Provide the [x, y] coordinate of the cell's center where the given text is located.  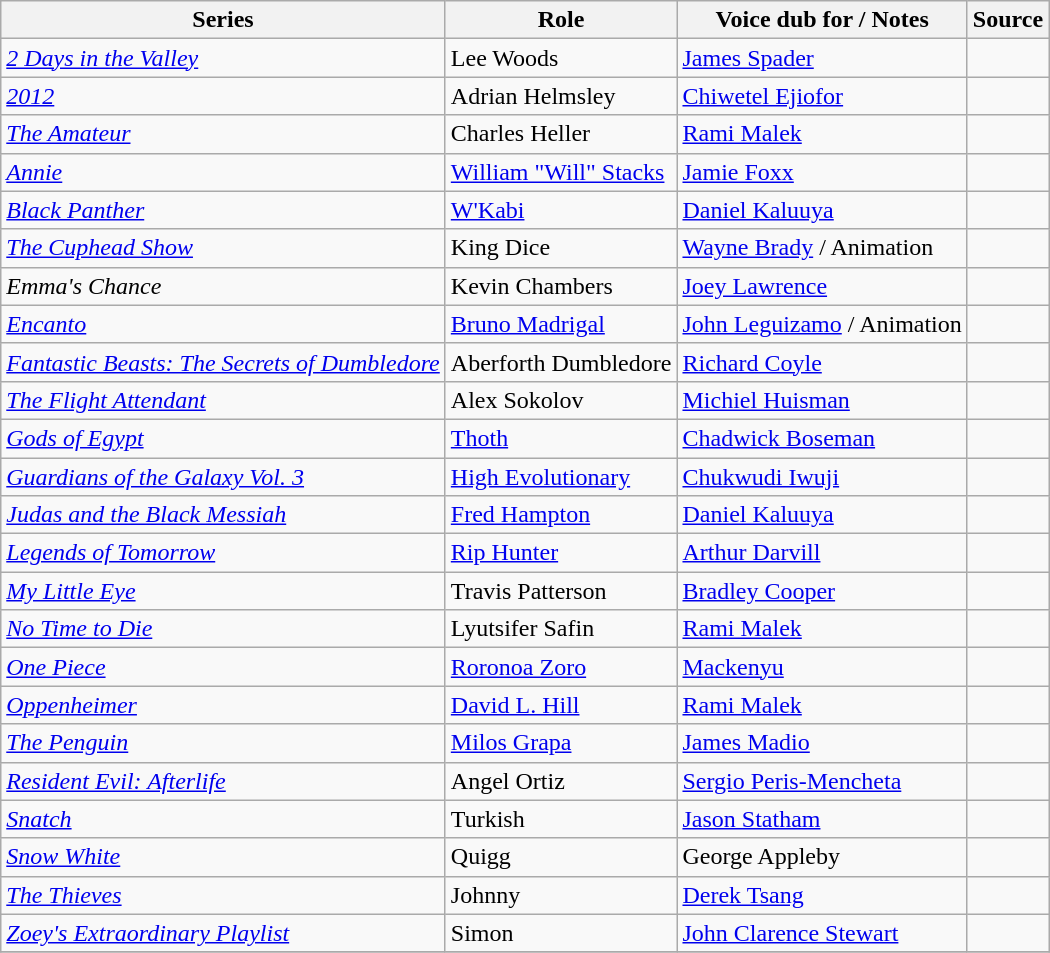
Arthur Darvill [822, 553]
Fantastic Beasts: The Secrets of Dumbledore [224, 362]
Charles Heller [561, 134]
Guardians of the Galaxy Vol. 3 [224, 477]
Gods of Egypt [224, 438]
Joey Lawrence [822, 286]
John Clarence Stewart [822, 933]
Oppenheimer [224, 705]
Aberforth Dumbledore [561, 362]
Zoey's Extraordinary Playlist [224, 933]
Series [224, 20]
2 Days in the Valley [224, 58]
The Penguin [224, 743]
Chukwudi Iwuji [822, 477]
George Appleby [822, 857]
James Madio [822, 743]
No Time to Die [224, 629]
Emma's Chance [224, 286]
Lee Woods [561, 58]
Travis Patterson [561, 591]
Chiwetel Ejiofor [822, 96]
Adrian Helmsley [561, 96]
W'Kabi [561, 210]
Simon [561, 933]
Legends of Tomorrow [224, 553]
David L. Hill [561, 705]
Richard Coyle [822, 362]
Michiel Huisman [822, 400]
2012 [224, 96]
Bruno Madrigal [561, 324]
Sergio Peris-Mencheta [822, 781]
James Spader [822, 58]
Angel Ortiz [561, 781]
Resident Evil: Afterlife [224, 781]
Johnny [561, 895]
The Amateur [224, 134]
Turkish [561, 819]
Black Panther [224, 210]
Derek Tsang [822, 895]
Thoth [561, 438]
The Flight Attendant [224, 400]
The Thieves [224, 895]
Voice dub for / Notes [822, 20]
Judas and the Black Messiah [224, 515]
William "Will" Stacks [561, 172]
Chadwick Boseman [822, 438]
The Cuphead Show [224, 248]
Fred Hampton [561, 515]
My Little Eye [224, 591]
Snatch [224, 819]
Annie [224, 172]
Milos Grapa [561, 743]
Mackenyu [822, 667]
Wayne Brady / Animation [822, 248]
Rip Hunter [561, 553]
High Evolutionary [561, 477]
Jamie Foxx [822, 172]
John Leguizamo / Animation [822, 324]
Quigg [561, 857]
Source [1008, 20]
Kevin Chambers [561, 286]
Alex Sokolov [561, 400]
One Piece [224, 667]
Roronoa Zoro [561, 667]
Snow White [224, 857]
Bradley Cooper [822, 591]
Role [561, 20]
Lyutsifer Safin [561, 629]
Jason Statham [822, 819]
Encanto [224, 324]
King Dice [561, 248]
